Provide the (X, Y) coordinate of the cell's center where the given text is located.  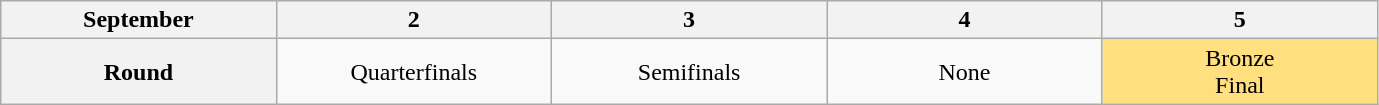
5 (1240, 20)
BronzeFinal (1240, 72)
Semifinals (688, 72)
Quarterfinals (414, 72)
September (138, 20)
2 (414, 20)
Round (138, 72)
3 (688, 20)
None (964, 72)
4 (964, 20)
